From the cell containing the given text, extract its center point as (X, Y) coordinate. 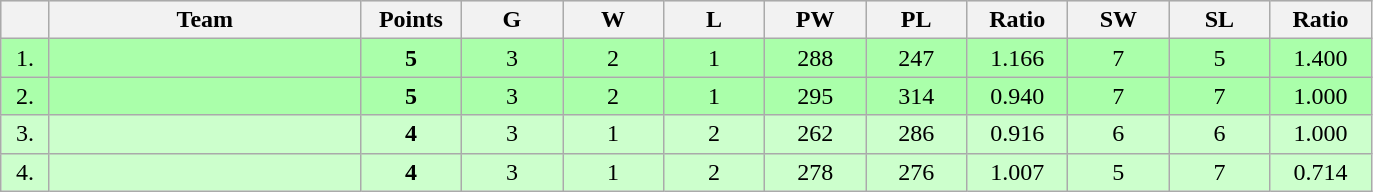
286 (916, 134)
L (714, 20)
314 (916, 96)
262 (816, 134)
247 (916, 58)
278 (816, 172)
0.916 (1018, 134)
Team (204, 20)
3. (26, 134)
1.007 (1018, 172)
2. (26, 96)
295 (816, 96)
4. (26, 172)
SL (1220, 20)
288 (816, 58)
0.714 (1320, 172)
PW (816, 20)
1.400 (1320, 58)
Points (410, 20)
0.940 (1018, 96)
276 (916, 172)
PL (916, 20)
G (512, 20)
1.166 (1018, 58)
SW (1118, 20)
1. (26, 58)
W (612, 20)
